Extract the [X, Y] coordinate from the center of the cell holding the provided text.  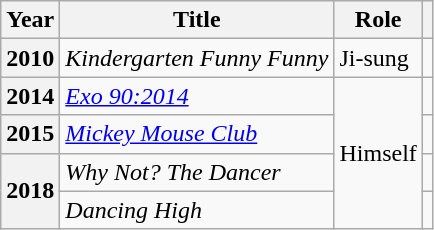
2010 [30, 58]
Ji-sung [378, 58]
Role [378, 20]
2015 [30, 134]
Mickey Mouse Club [197, 134]
Exo 90:2014 [197, 96]
Year [30, 20]
Title [197, 20]
Himself [378, 153]
Why Not? The Dancer [197, 172]
2014 [30, 96]
Kindergarten Funny Funny [197, 58]
Dancing High [197, 210]
2018 [30, 191]
